Detect which cell encompasses the target text, then output its [X, Y] center coordinate. 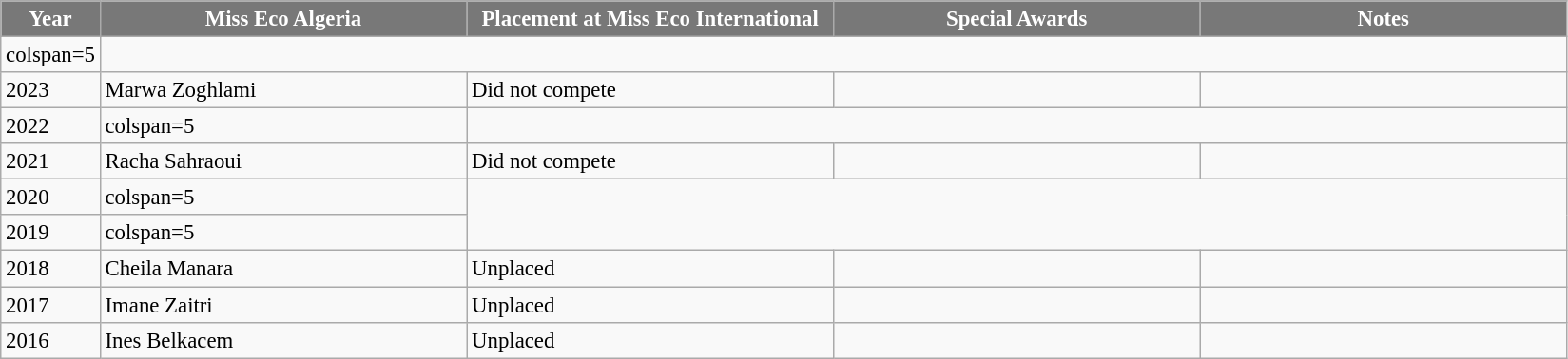
Placement at Miss Eco International [650, 19]
2023 [50, 90]
2021 [50, 161]
Miss Eco Algeria [283, 19]
Racha Sahraoui [283, 161]
2018 [50, 269]
2019 [50, 233]
Imane Zaitri [283, 305]
Marwa Zoghlami [283, 90]
2017 [50, 305]
Notes [1384, 19]
Special Awards [1016, 19]
2020 [50, 198]
Ines Belkacem [283, 340]
2016 [50, 340]
2022 [50, 126]
Year [50, 19]
Cheila Manara [283, 269]
